Detect which cell encompasses the target text, then output its (x, y) center coordinate. 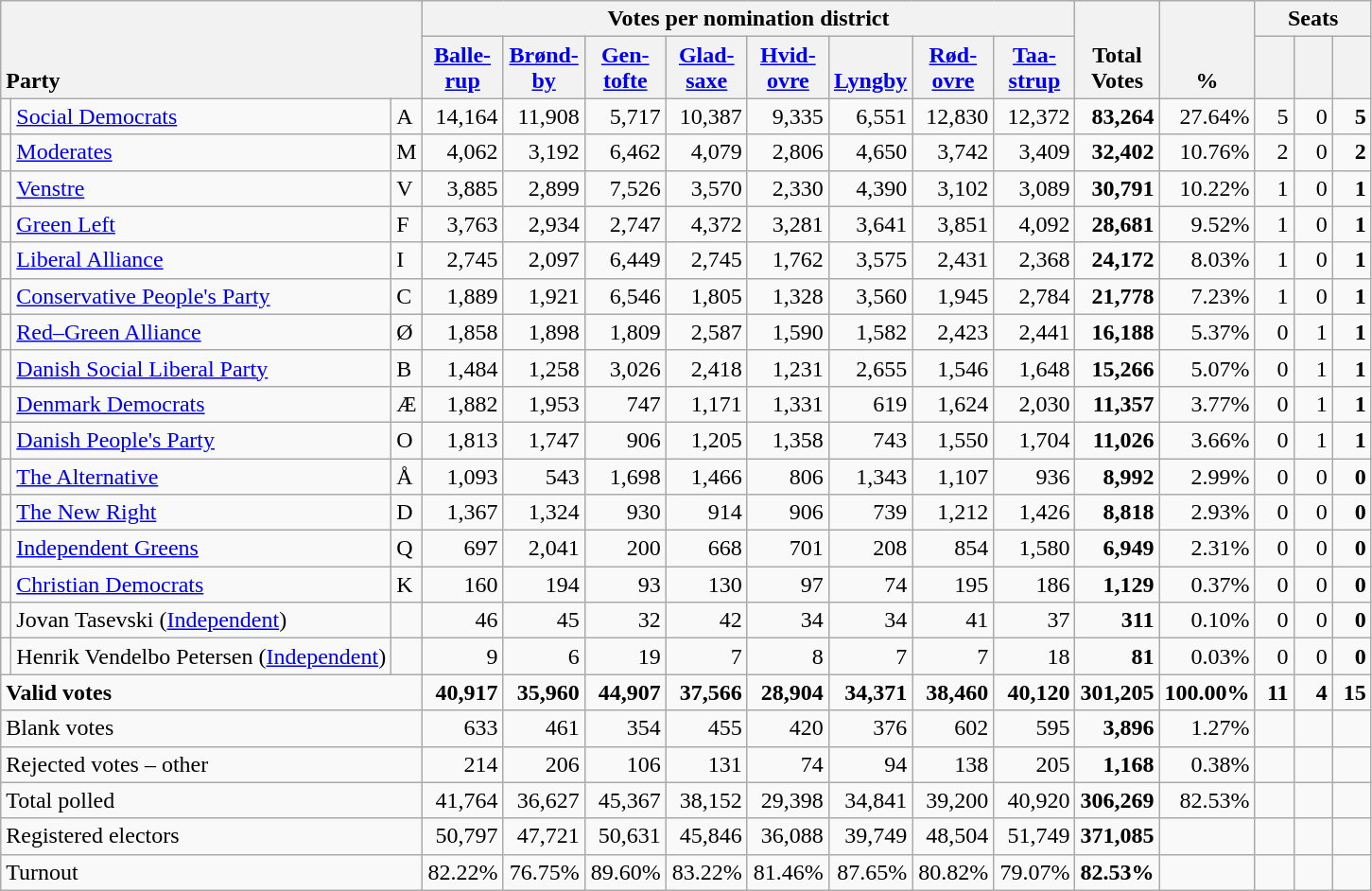
3.66% (1207, 440)
11,357 (1118, 404)
45,846 (706, 836)
21,778 (1118, 296)
2,423 (953, 332)
M (407, 152)
1,466 (706, 476)
50,797 (462, 836)
29,398 (788, 800)
1,762 (788, 260)
3,641 (870, 224)
Seats (1312, 19)
2,784 (1034, 296)
36,088 (788, 836)
354 (625, 728)
1,590 (788, 332)
206 (544, 764)
81.46% (788, 872)
40,120 (1034, 692)
12,830 (953, 116)
3,570 (706, 188)
619 (870, 404)
Christian Democrats (201, 585)
Venstre (201, 188)
633 (462, 728)
1,258 (544, 368)
O (407, 440)
83.22% (706, 872)
Denmark Democrats (201, 404)
A (407, 116)
1.27% (1207, 728)
3,885 (462, 188)
1,107 (953, 476)
32,402 (1118, 152)
100.00% (1207, 692)
1,698 (625, 476)
371,085 (1118, 836)
543 (544, 476)
Q (407, 549)
Brønd- by (544, 68)
30,791 (1118, 188)
1,168 (1118, 764)
93 (625, 585)
131 (706, 764)
Rejected votes – other (212, 764)
40,917 (462, 692)
47,721 (544, 836)
B (407, 368)
602 (953, 728)
914 (706, 513)
The New Right (201, 513)
6,949 (1118, 549)
1,331 (788, 404)
39,200 (953, 800)
6 (544, 656)
2,030 (1034, 404)
1,945 (953, 296)
3,089 (1034, 188)
3,763 (462, 224)
14,164 (462, 116)
1,324 (544, 513)
Votes per nomination district (749, 19)
854 (953, 549)
2.31% (1207, 549)
195 (953, 585)
1,212 (953, 513)
35,960 (544, 692)
Social Democrats (201, 116)
94 (870, 764)
Party (212, 49)
51,749 (1034, 836)
194 (544, 585)
44,907 (625, 692)
2,587 (706, 332)
4,650 (870, 152)
1,898 (544, 332)
10.22% (1207, 188)
186 (1034, 585)
Valid votes (212, 692)
306,269 (1118, 800)
0.37% (1207, 585)
2,418 (706, 368)
1,953 (544, 404)
2,806 (788, 152)
1,129 (1118, 585)
2,368 (1034, 260)
1,367 (462, 513)
15,266 (1118, 368)
34,371 (870, 692)
80.82% (953, 872)
D (407, 513)
1,484 (462, 368)
3,851 (953, 224)
1,889 (462, 296)
Total Votes (1118, 49)
106 (625, 764)
3.77% (1207, 404)
Danish People's Party (201, 440)
1,704 (1034, 440)
Hvid- ovre (788, 68)
Independent Greens (201, 549)
11,908 (544, 116)
420 (788, 728)
208 (870, 549)
6,449 (625, 260)
4,062 (462, 152)
1,858 (462, 332)
Turnout (212, 872)
4,079 (706, 152)
K (407, 585)
7,526 (625, 188)
Registered electors (212, 836)
1,231 (788, 368)
4,372 (706, 224)
4,092 (1034, 224)
138 (953, 764)
1,426 (1034, 513)
36,627 (544, 800)
1,093 (462, 476)
45,367 (625, 800)
1,171 (706, 404)
1,546 (953, 368)
Henrik Vendelbo Petersen (Independent) (201, 656)
2,097 (544, 260)
2,431 (953, 260)
79.07% (1034, 872)
11 (1275, 692)
1,582 (870, 332)
1,328 (788, 296)
10,387 (706, 116)
2,655 (870, 368)
V (407, 188)
376 (870, 728)
42 (706, 620)
41,764 (462, 800)
8,992 (1118, 476)
6,546 (625, 296)
Balle- rup (462, 68)
2,330 (788, 188)
1,648 (1034, 368)
936 (1034, 476)
668 (706, 549)
40,920 (1034, 800)
76.75% (544, 872)
48,504 (953, 836)
89.60% (625, 872)
2,934 (544, 224)
Lyngby (870, 68)
Æ (407, 404)
8.03% (1207, 260)
1,747 (544, 440)
743 (870, 440)
34,841 (870, 800)
697 (462, 549)
8 (788, 656)
Danish Social Liberal Party (201, 368)
87.65% (870, 872)
12,372 (1034, 116)
Total polled (212, 800)
Taa- strup (1034, 68)
2.99% (1207, 476)
C (407, 296)
38,460 (953, 692)
45 (544, 620)
4,390 (870, 188)
97 (788, 585)
1,580 (1034, 549)
83,264 (1118, 116)
930 (625, 513)
0.03% (1207, 656)
160 (462, 585)
461 (544, 728)
The Alternative (201, 476)
1,358 (788, 440)
24,172 (1118, 260)
8,818 (1118, 513)
1,805 (706, 296)
Liberal Alliance (201, 260)
595 (1034, 728)
3,409 (1034, 152)
200 (625, 549)
Ø (407, 332)
3,560 (870, 296)
5.37% (1207, 332)
37,566 (706, 692)
16,188 (1118, 332)
F (407, 224)
81 (1118, 656)
Moderates (201, 152)
1,624 (953, 404)
701 (788, 549)
311 (1118, 620)
3,281 (788, 224)
747 (625, 404)
9,335 (788, 116)
Green Left (201, 224)
Rød- ovre (953, 68)
46 (462, 620)
6,551 (870, 116)
2.93% (1207, 513)
1,343 (870, 476)
9.52% (1207, 224)
Conservative People's Party (201, 296)
19 (625, 656)
806 (788, 476)
41 (953, 620)
% (1207, 49)
Gen- tofte (625, 68)
0.38% (1207, 764)
130 (706, 585)
32 (625, 620)
301,205 (1118, 692)
1,921 (544, 296)
38,152 (706, 800)
2,441 (1034, 332)
Å (407, 476)
5.07% (1207, 368)
7.23% (1207, 296)
1,550 (953, 440)
205 (1034, 764)
2,747 (625, 224)
739 (870, 513)
3,742 (953, 152)
5,717 (625, 116)
50,631 (625, 836)
37 (1034, 620)
1,809 (625, 332)
10.76% (1207, 152)
9 (462, 656)
28,904 (788, 692)
28,681 (1118, 224)
27.64% (1207, 116)
455 (706, 728)
Jovan Tasevski (Independent) (201, 620)
39,749 (870, 836)
1,813 (462, 440)
15 (1352, 692)
3,575 (870, 260)
214 (462, 764)
Red–Green Alliance (201, 332)
3,026 (625, 368)
1,882 (462, 404)
2,899 (544, 188)
3,192 (544, 152)
3,896 (1118, 728)
11,026 (1118, 440)
Blank votes (212, 728)
2,041 (544, 549)
1,205 (706, 440)
Glad- saxe (706, 68)
82.22% (462, 872)
0.10% (1207, 620)
6,462 (625, 152)
18 (1034, 656)
3,102 (953, 188)
4 (1312, 692)
I (407, 260)
